Capture the cell that displays the provided text and extract its (x, y) central coordinate. 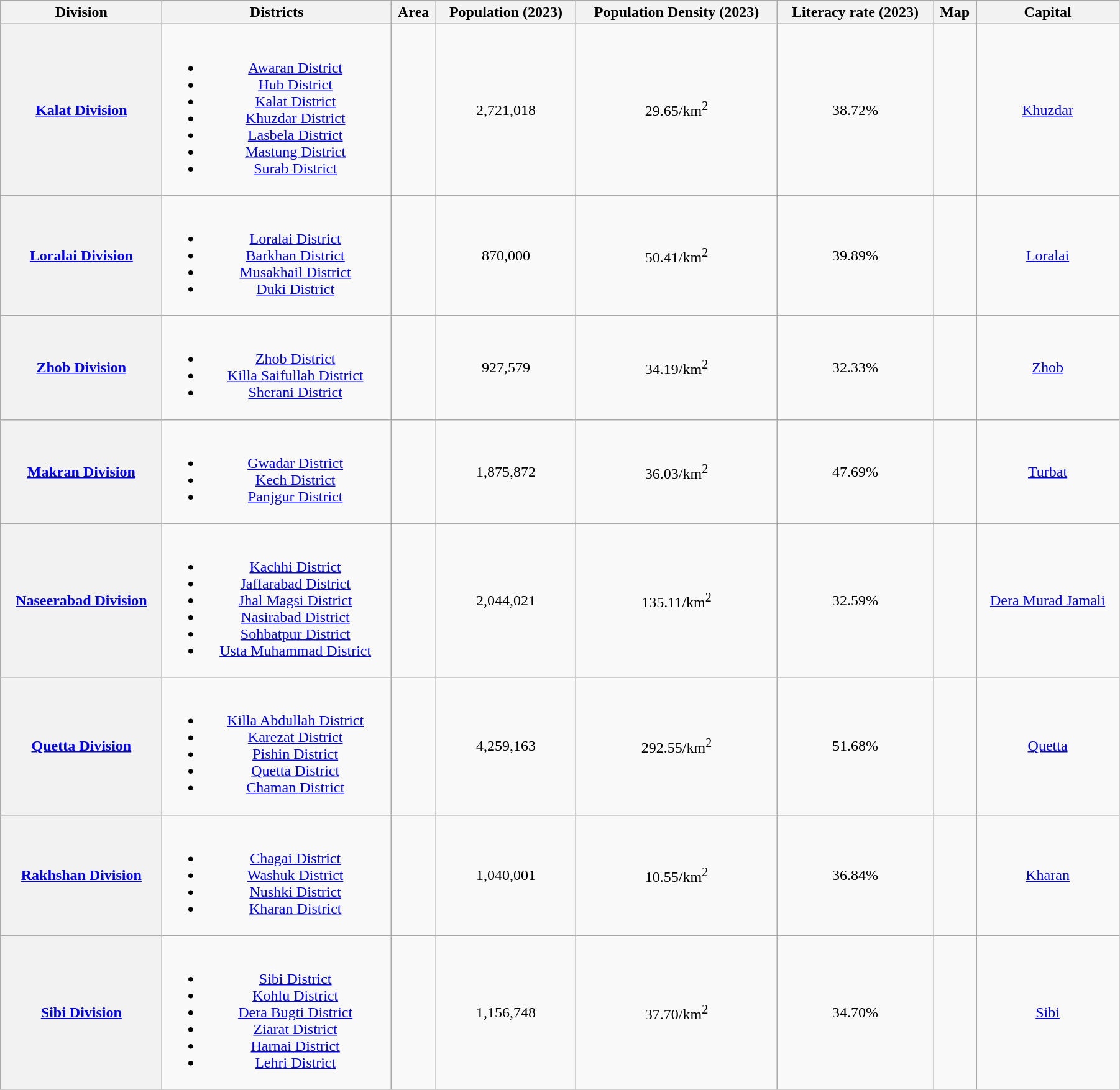
1,875,872 (506, 471)
Gwadar DistrictKech DistrictPanjgur District (277, 471)
47.69% (855, 471)
Literacy rate (2023) (855, 12)
Khuzdar (1048, 109)
32.59% (855, 600)
37.70/km2 (676, 1012)
1,156,748 (506, 1012)
Area (413, 12)
50.41/km2 (676, 255)
32.33% (855, 368)
Sibi (1048, 1012)
Loralai DistrictBarkhan DistrictMusakhail DistrictDuki District (277, 255)
Sibi Division (81, 1012)
Loralai Division (81, 255)
38.72% (855, 109)
29.65/km2 (676, 109)
Turbat (1048, 471)
10.55/km2 (676, 875)
34.19/km2 (676, 368)
Naseerabad Division (81, 600)
Killa Abdullah DistrictKarezat DistrictPishin DistrictQuetta DistrictChaman District (277, 746)
Kachhi DistrictJaffarabad DistrictJhal Magsi DistrictNasirabad DistrictSohbatpur DistrictUsta Muhammad District (277, 600)
Sibi DistrictKohlu DistrictDera Bugti DistrictZiarat DistrictHarnai DistrictLehri District (277, 1012)
927,579 (506, 368)
Division (81, 12)
Makran Division (81, 471)
Rakhshan Division (81, 875)
Quetta (1048, 746)
292.55/km2 (676, 746)
4,259,163 (506, 746)
Zhob DistrictKilla Saifullah DistrictSherani District (277, 368)
Map (955, 12)
Awaran DistrictHub DistrictKalat DistrictKhuzdar DistrictLasbela DistrictMastung DistrictSurab District (277, 109)
Population (2023) (506, 12)
2,721,018 (506, 109)
Capital (1048, 12)
2,044,021 (506, 600)
Kharan (1048, 875)
Kalat Division (81, 109)
Zhob Division (81, 368)
Zhob (1048, 368)
39.89% (855, 255)
36.84% (855, 875)
36.03/km2 (676, 471)
51.68% (855, 746)
1,040,001 (506, 875)
Dera Murad Jamali (1048, 600)
Districts (277, 12)
34.70% (855, 1012)
135.11/km2 (676, 600)
Chagai DistrictWashuk DistrictNushki DistrictKharan District (277, 875)
870,000 (506, 255)
Quetta Division (81, 746)
Population Density (2023) (676, 12)
Loralai (1048, 255)
